Find where the given text appears and provide that cell's center as (x, y) coordinate. 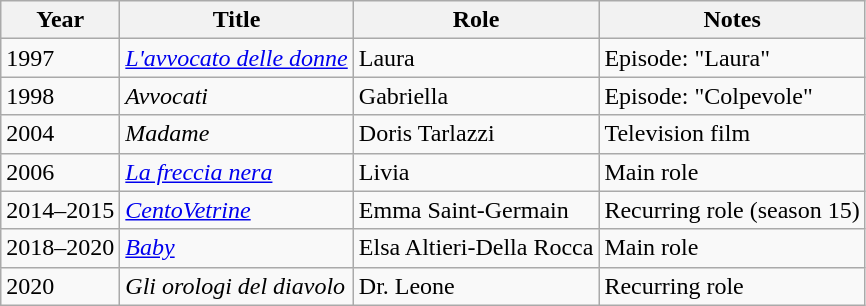
Gabriella (476, 96)
La freccia nera (236, 172)
Livia (476, 172)
Recurring role (season 15) (732, 210)
Madame (236, 134)
Doris Tarlazzi (476, 134)
Notes (732, 20)
Laura (476, 58)
Television film (732, 134)
2006 (60, 172)
Episode: "Colpevole" (732, 96)
Year (60, 20)
Role (476, 20)
Emma Saint-Germain (476, 210)
Elsa Altieri-Della Rocca (476, 248)
L'avvocato delle donne (236, 58)
Baby (236, 248)
Title (236, 20)
1998 (60, 96)
2004 (60, 134)
Avvocati (236, 96)
2014–2015 (60, 210)
1997 (60, 58)
Episode: "Laura" (732, 58)
Dr. Leone (476, 286)
Gli orologi del diavolo (236, 286)
Recurring role (732, 286)
2020 (60, 286)
CentoVetrine (236, 210)
2018–2020 (60, 248)
